Provide the (x, y) coordinate of the cell's center where the given text is located.  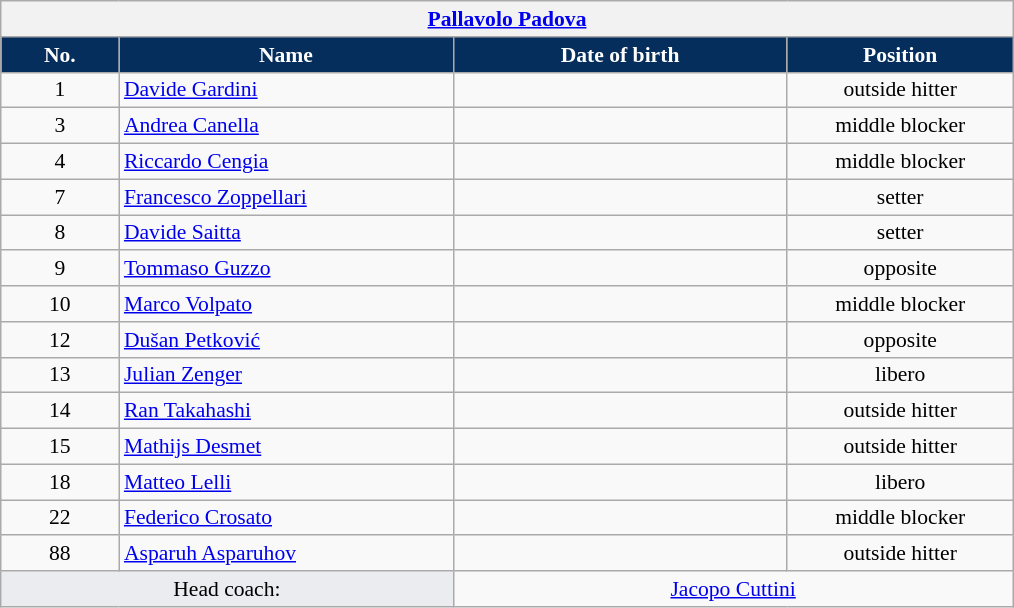
18 (60, 482)
Tommaso Guzzo (286, 269)
Jacopo Cuttini (733, 589)
15 (60, 447)
10 (60, 304)
14 (60, 411)
Ran Takahashi (286, 411)
Head coach: (227, 589)
8 (60, 233)
9 (60, 269)
Andrea Canella (286, 126)
7 (60, 197)
Marco Volpato (286, 304)
Position (900, 55)
Pallavolo Padova (507, 19)
Name (286, 55)
1 (60, 90)
Julian Zenger (286, 375)
88 (60, 554)
4 (60, 162)
No. (60, 55)
Francesco Zoppellari (286, 197)
Date of birth (620, 55)
13 (60, 375)
Riccardo Cengia (286, 162)
12 (60, 340)
Dušan Petković (286, 340)
Asparuh Asparuhov (286, 554)
22 (60, 518)
Davide Gardini (286, 90)
Mathijs Desmet (286, 447)
Matteo Lelli (286, 482)
Davide Saitta (286, 233)
3 (60, 126)
Federico Crosato (286, 518)
